Locate the cell with the specified text and output its [X, Y] center coordinate. 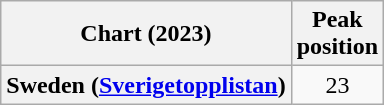
Sweden (Sverigetopplistan) [146, 85]
23 [337, 85]
Chart (2023) [146, 34]
Peakposition [337, 34]
